Output the [X, Y] coordinate of the center of the cell containing the given text.  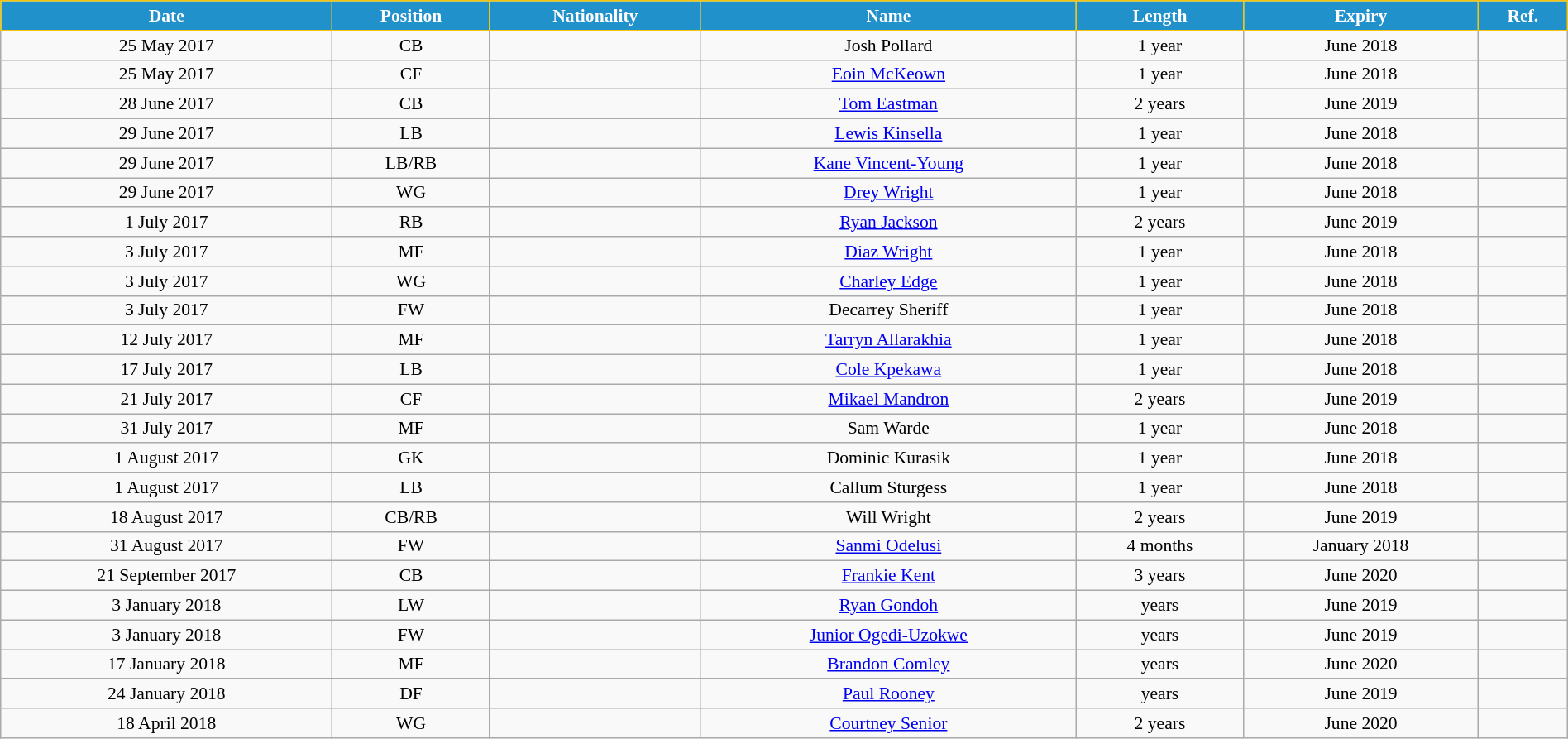
17 January 2018 [167, 665]
31 July 2017 [167, 429]
Position [411, 16]
Length [1159, 16]
DF [411, 694]
3 years [1159, 576]
Sanmi Odelusi [888, 546]
28 June 2017 [167, 104]
Nationality [595, 16]
Expiry [1361, 16]
1 July 2017 [167, 223]
Name [888, 16]
24 January 2018 [167, 694]
21 July 2017 [167, 399]
Decarrey Sheriff [888, 310]
Ref. [1523, 16]
Frankie Kent [888, 576]
Josh Pollard [888, 46]
31 August 2017 [167, 546]
Courtney Senior [888, 723]
Cole Kpekawa [888, 370]
Charley Edge [888, 281]
12 July 2017 [167, 340]
Sam Warde [888, 429]
RB [411, 223]
Junior Ogedi-Uzokwe [888, 635]
18 April 2018 [167, 723]
January 2018 [1361, 546]
4 months [1159, 546]
Ryan Jackson [888, 223]
Ryan Gondoh [888, 606]
CB/RB [411, 517]
Mikael Mandron [888, 399]
Paul Rooney [888, 694]
18 August 2017 [167, 517]
GK [411, 458]
Date [167, 16]
Eoin McKeown [888, 74]
Will Wright [888, 517]
Brandon Comley [888, 665]
Drey Wright [888, 193]
Lewis Kinsella [888, 134]
LW [411, 606]
Tarryn Allarakhia [888, 340]
Dominic Kurasik [888, 458]
LB/RB [411, 163]
Callum Sturgess [888, 487]
Kane Vincent-Young [888, 163]
Diaz Wright [888, 252]
17 July 2017 [167, 370]
21 September 2017 [167, 576]
Tom Eastman [888, 104]
